Return the (X, Y) coordinate for the center point of the cell that contains the specified text.  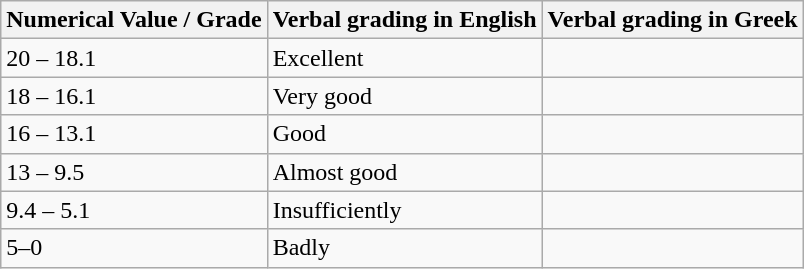
Numerical Value / Grade (134, 20)
9.4 – 5.1 (134, 210)
Very good (404, 96)
5–0 (134, 248)
Excellent (404, 58)
20 – 18.1 (134, 58)
Badly (404, 248)
Insufficiently (404, 210)
18 – 16.1 (134, 96)
16 – 13.1 (134, 134)
Good (404, 134)
Verbal grading in English (404, 20)
Verbal grading in Greek (672, 20)
13 – 9.5 (134, 172)
Αlmost good (404, 172)
